Provide the (x, y) coordinate of the cell's center where the given text is located.  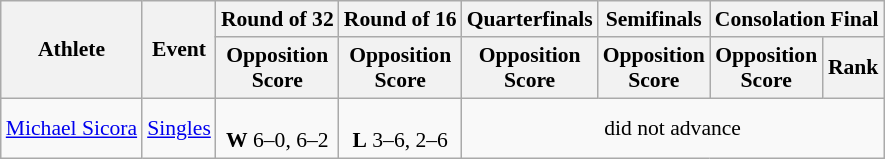
did not advance (673, 128)
L 3–6, 2–6 (400, 128)
W 6–0, 6–2 (278, 128)
Consolation Final (797, 19)
Michael Sicora (72, 128)
Singles (179, 128)
Event (179, 50)
Rank (854, 68)
Round of 32 (278, 19)
Semifinals (654, 19)
Athlete (72, 50)
Round of 16 (400, 19)
Quarterfinals (530, 19)
